Search for the cell housing the specified text and yield its (X, Y) center coordinate. 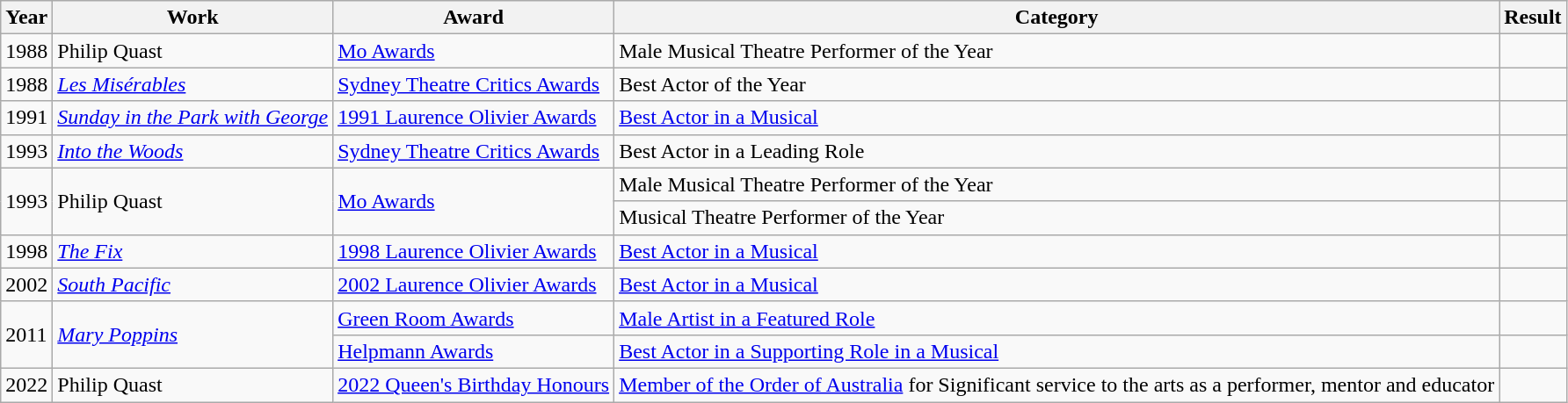
Category (1056, 18)
Best Actor in a Supporting Role in a Musical (1056, 351)
Result (1533, 18)
2002 Laurence Olivier Awards (474, 284)
Work (193, 18)
Sunday in the Park with George (193, 118)
1991 (26, 118)
Best Actor of the Year (1056, 84)
Helpmann Awards (474, 351)
South Pacific (193, 284)
1998 Laurence Olivier Awards (474, 251)
Mary Poppins (193, 335)
2002 (26, 284)
The Fix (193, 251)
2022 Queen's Birthday Honours (474, 385)
1998 (26, 251)
Musical Theatre Performer of the Year (1056, 218)
Male Artist in a Featured Role (1056, 318)
2022 (26, 385)
Best Actor in a Leading Role (1056, 151)
Into the Woods (193, 151)
Les Misérables (193, 84)
Green Room Awards (474, 318)
Member of the Order of Australia for Significant service to the arts as a performer, mentor and educator (1056, 385)
1991 Laurence Olivier Awards (474, 118)
Year (26, 18)
2011 (26, 335)
Award (474, 18)
